Return the [X, Y] coordinate for the center point of the cell that contains the specified text.  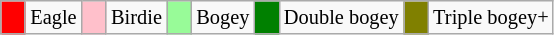
Eagle [53, 17]
Birdie [136, 17]
Triple bogey+ [490, 17]
Bogey [222, 17]
Double bogey [342, 17]
